For the text-containing cell, return its midpoint in (X, Y) coordinate format. 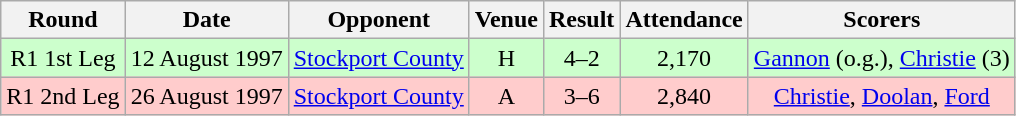
A (506, 96)
12 August 1997 (206, 58)
Christie, Doolan, Ford (882, 96)
Gannon (o.g.), Christie (3) (882, 58)
Attendance (684, 20)
Venue (506, 20)
Date (206, 20)
R1 2nd Leg (63, 96)
Scorers (882, 20)
26 August 1997 (206, 96)
H (506, 58)
Round (63, 20)
2,170 (684, 58)
R1 1st Leg (63, 58)
2,840 (684, 96)
Opponent (378, 20)
4–2 (581, 58)
Result (581, 20)
3–6 (581, 96)
